Locate the cell with the specified text and output its [X, Y] center coordinate. 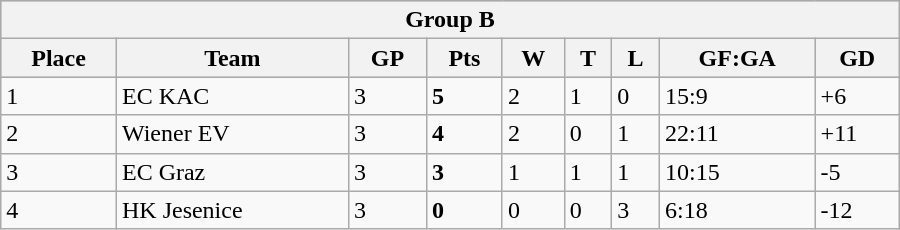
-12 [857, 210]
Group B [450, 20]
GF:GA [737, 58]
EC Graz [232, 172]
Place [59, 58]
5 [465, 96]
W [533, 58]
GD [857, 58]
10:15 [737, 172]
L [636, 58]
Team [232, 58]
GP [387, 58]
22:11 [737, 134]
6:18 [737, 210]
Wiener EV [232, 134]
15:9 [737, 96]
+11 [857, 134]
HK Jesenice [232, 210]
EC KAC [232, 96]
Pts [465, 58]
T [588, 58]
-5 [857, 172]
+6 [857, 96]
